From the cell containing the given text, extract its center point as [X, Y] coordinate. 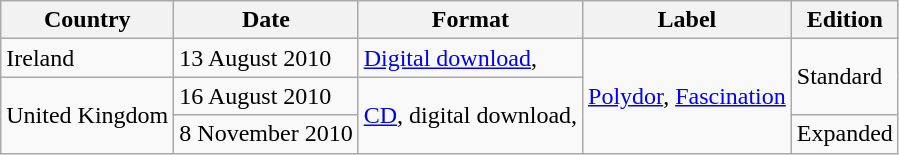
Polydor, Fascination [688, 96]
Standard [844, 77]
Country [88, 20]
Digital download, [470, 58]
CD, digital download, [470, 115]
Format [470, 20]
United Kingdom [88, 115]
13 August 2010 [266, 58]
8 November 2010 [266, 134]
Expanded [844, 134]
Date [266, 20]
Label [688, 20]
Edition [844, 20]
Ireland [88, 58]
16 August 2010 [266, 96]
